Return the [x, y] coordinate for the center point of the cell that contains the specified text.  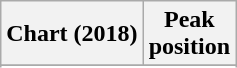
Chart (2018) [72, 34]
Peak position [189, 34]
